From the cell containing the given text, extract its center point as [X, Y] coordinate. 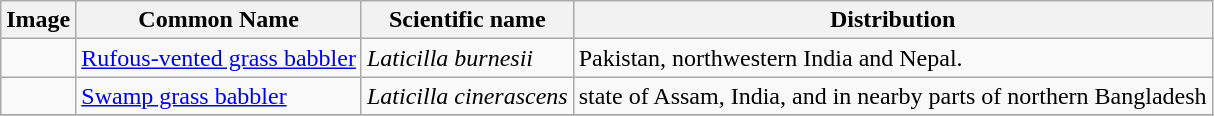
state of Assam, India, and in nearby parts of northern Bangladesh [892, 96]
Pakistan, northwestern India and Nepal. [892, 58]
Rufous-vented grass babbler [219, 58]
Distribution [892, 20]
Image [38, 20]
Scientific name [467, 20]
Laticilla burnesii [467, 58]
Common Name [219, 20]
Swamp grass babbler [219, 96]
Laticilla cinerascens [467, 96]
